Determine the (X, Y) coordinate at the center of the cell enclosing the given text.  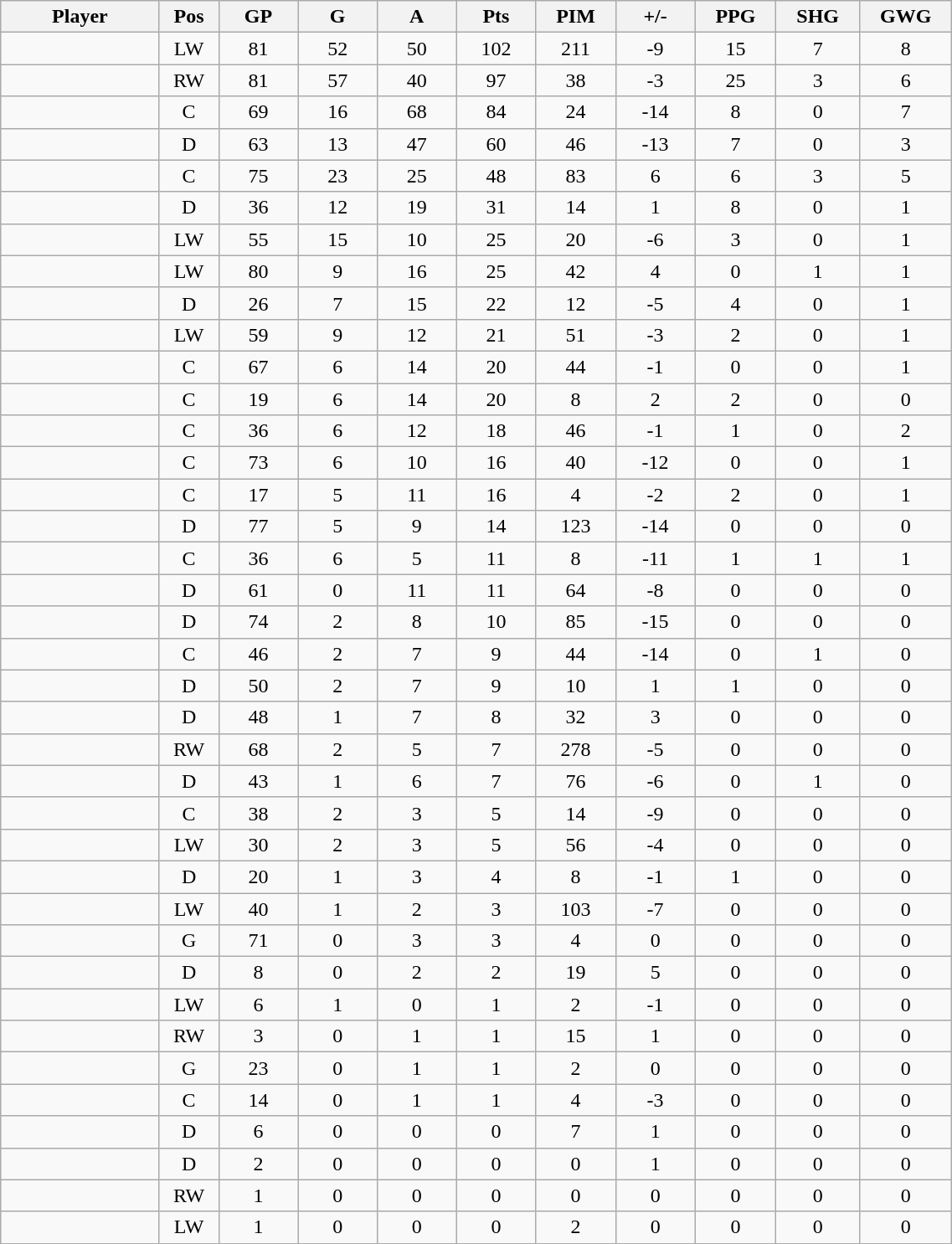
-8 (655, 590)
21 (496, 335)
22 (496, 303)
75 (258, 176)
A (417, 17)
-7 (655, 908)
-13 (655, 144)
61 (258, 590)
278 (576, 749)
80 (258, 271)
SHG (818, 17)
30 (258, 845)
60 (496, 144)
26 (258, 303)
GP (258, 17)
74 (258, 622)
84 (496, 112)
59 (258, 335)
67 (258, 367)
73 (258, 463)
Pts (496, 17)
24 (576, 112)
71 (258, 941)
97 (496, 80)
55 (258, 239)
-2 (655, 495)
211 (576, 49)
64 (576, 590)
85 (576, 622)
PIM (576, 17)
69 (258, 112)
-15 (655, 622)
Pos (189, 17)
31 (496, 208)
76 (576, 781)
PPG (735, 17)
+/- (655, 17)
47 (417, 144)
102 (496, 49)
32 (576, 717)
103 (576, 908)
Player (80, 17)
57 (338, 80)
83 (576, 176)
42 (576, 271)
-4 (655, 845)
56 (576, 845)
18 (496, 431)
123 (576, 527)
13 (338, 144)
51 (576, 335)
-12 (655, 463)
17 (258, 495)
43 (258, 781)
-11 (655, 558)
63 (258, 144)
GWG (905, 17)
52 (338, 49)
77 (258, 527)
